Find where the given text appears and provide that cell's center as [x, y] coordinate. 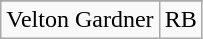
Velton Gardner [80, 20]
RB [180, 20]
